Find where the given text appears and provide that cell's center as [x, y] coordinate. 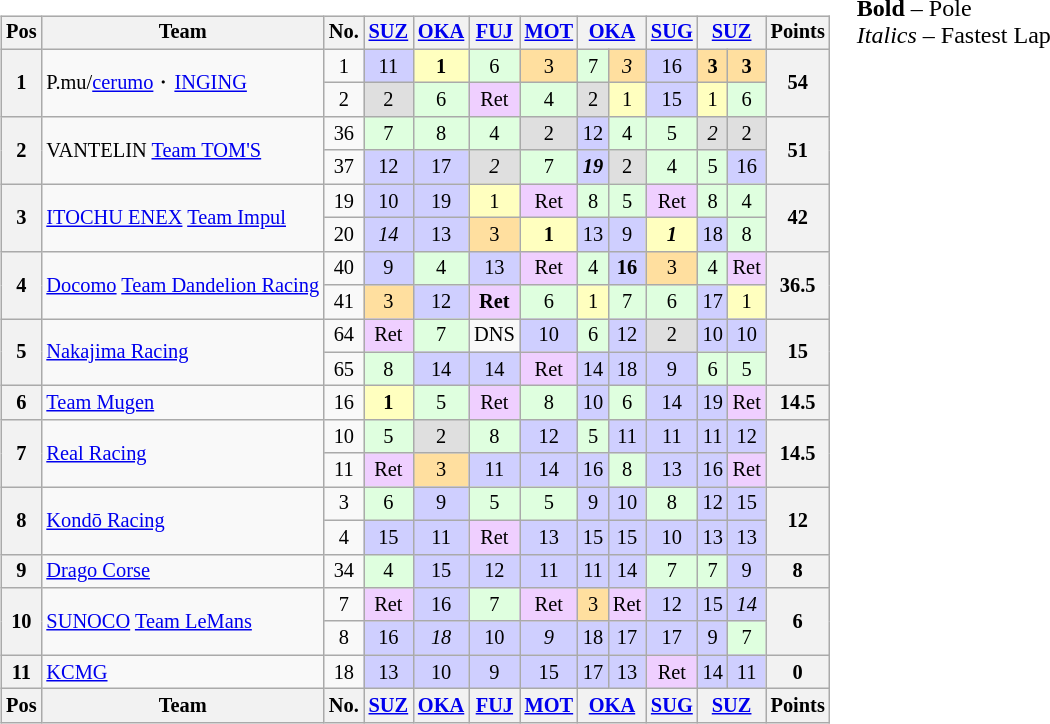
Docomo Team Dandelion Racing [182, 284]
51 [798, 150]
P.mu/cerumo・INGING [182, 82]
ITOCHU ENEX Team Impul [182, 218]
20 [344, 235]
Drago Corse [182, 571]
Kondō Racing [182, 520]
40 [344, 268]
0 [798, 672]
KCMG [182, 672]
42 [798, 218]
34 [344, 571]
VANTELIN Team TOM'S [182, 150]
36.5 [798, 284]
37 [344, 167]
41 [344, 302]
36 [344, 134]
65 [344, 369]
64 [344, 336]
Real Racing [182, 454]
SUNOCO Team LeMans [182, 622]
Nakajima Racing [182, 352]
DNS [494, 336]
Team Mugen [182, 403]
54 [798, 82]
